Locate the cell with the specified text and output its (X, Y) center coordinate. 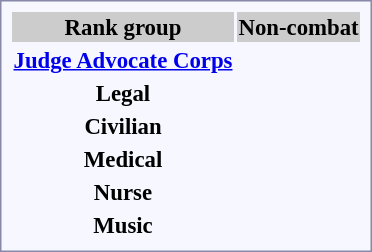
Judge Advocate Corps (123, 60)
Music (123, 225)
Non-combat (298, 27)
Medical (123, 159)
Nurse (123, 192)
Rank group (123, 27)
Legal (123, 93)
Civilian (123, 126)
